From the cell containing the given text, extract its center point as [x, y] coordinate. 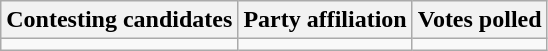
Contesting candidates [120, 20]
Party affiliation [325, 20]
Votes polled [480, 20]
